Find where the given text appears and provide that cell's center as (x, y) coordinate. 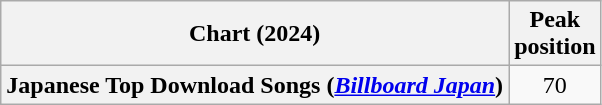
Chart (2024) (255, 34)
70 (555, 85)
Japanese Top Download Songs (Billboard Japan) (255, 85)
Peakposition (555, 34)
